Detect which cell encompasses the target text, then output its [x, y] center coordinate. 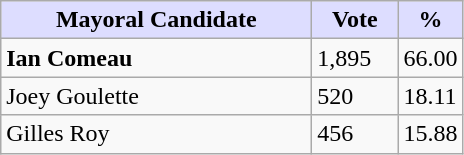
66.00 [430, 58]
Gilles Roy [156, 134]
456 [355, 134]
Joey Goulette [156, 96]
Vote [355, 20]
15.88 [430, 134]
1,895 [355, 58]
% [430, 20]
18.11 [430, 96]
Mayoral Candidate [156, 20]
520 [355, 96]
Ian Comeau [156, 58]
